Identify which cell holds the provided text, then report its (x, y) central coordinate. 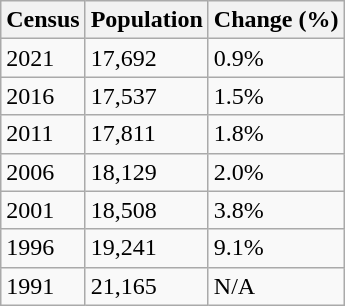
1996 (43, 248)
18,129 (146, 172)
2016 (43, 96)
19,241 (146, 248)
1.8% (276, 134)
21,165 (146, 286)
1991 (43, 286)
2.0% (276, 172)
2006 (43, 172)
3.8% (276, 210)
2021 (43, 58)
1.5% (276, 96)
17,692 (146, 58)
0.9% (276, 58)
17,537 (146, 96)
9.1% (276, 248)
N/A (276, 286)
17,811 (146, 134)
2001 (43, 210)
2011 (43, 134)
Census (43, 20)
18,508 (146, 210)
Change (%) (276, 20)
Population (146, 20)
